Search for the cell housing the specified text and yield its (X, Y) center coordinate. 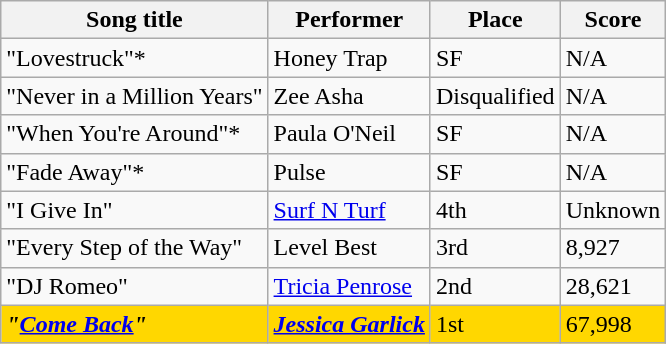
1st (495, 324)
2nd (495, 286)
Disqualified (495, 96)
"I Give In" (134, 210)
Place (495, 20)
"When You're Around"* (134, 134)
Score (613, 20)
Zee Asha (349, 96)
"Come Back" (134, 324)
Song title (134, 20)
Paula O'Neil (349, 134)
Honey Trap (349, 58)
Performer (349, 20)
Surf N Turf (349, 210)
Unknown (613, 210)
"Lovestruck"* (134, 58)
"Every Step of the Way" (134, 248)
28,621 (613, 286)
"DJ Romeo" (134, 286)
67,998 (613, 324)
Jessica Garlick (349, 324)
Level Best (349, 248)
Pulse (349, 172)
Tricia Penrose (349, 286)
3rd (495, 248)
"Never in a Million Years" (134, 96)
8,927 (613, 248)
"Fade Away"* (134, 172)
4th (495, 210)
